From the cell containing the given text, extract its center point as [X, Y] coordinate. 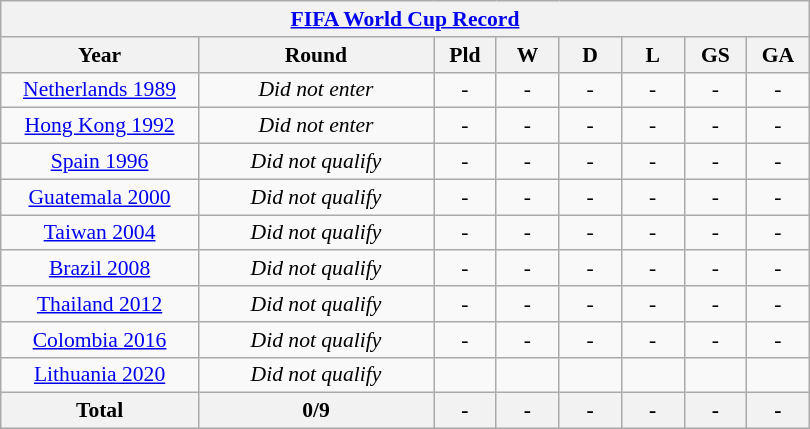
Hong Kong 1992 [100, 126]
Year [100, 55]
0/9 [316, 411]
Guatemala 2000 [100, 197]
Total [100, 411]
W [528, 55]
GS [716, 55]
FIFA World Cup Record [405, 19]
Lithuania 2020 [100, 375]
L [652, 55]
Colombia 2016 [100, 340]
Netherlands 1989 [100, 90]
Spain 1996 [100, 162]
Brazil 2008 [100, 269]
Round [316, 55]
Thailand 2012 [100, 304]
Pld [466, 55]
D [590, 55]
Taiwan 2004 [100, 233]
GA [778, 55]
